Find where the given text appears and provide that cell's center as [X, Y] coordinate. 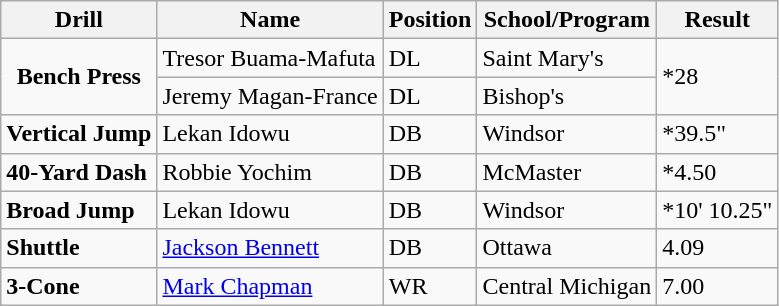
Bench Press [79, 77]
Mark Chapman [270, 286]
*28 [718, 77]
Drill [79, 20]
*10' 10.25" [718, 210]
Shuttle [79, 248]
Vertical Jump [79, 134]
40-Yard Dash [79, 172]
4.09 [718, 248]
Jackson Bennett [270, 248]
*39.5" [718, 134]
Result [718, 20]
School/Program [567, 20]
McMaster [567, 172]
Jeremy Magan-France [270, 96]
Robbie Yochim [270, 172]
Ottawa [567, 248]
Name [270, 20]
Position [430, 20]
*4.50 [718, 172]
Tresor Buama-Mafuta [270, 58]
Saint Mary's [567, 58]
Central Michigan [567, 286]
7.00 [718, 286]
Bishop's [567, 96]
Broad Jump [79, 210]
3-Cone [79, 286]
WR [430, 286]
